For the text-containing cell, return its midpoint in (x, y) coordinate format. 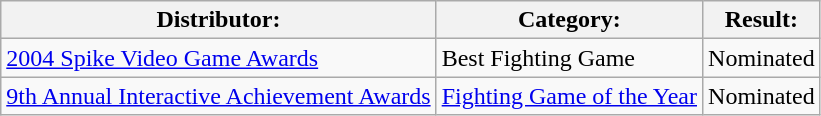
Category: (569, 20)
9th Annual Interactive Achievement Awards (218, 96)
Best Fighting Game (569, 58)
Result: (762, 20)
2004 Spike Video Game Awards (218, 58)
Fighting Game of the Year (569, 96)
Distributor: (218, 20)
